From the cell containing the given text, extract its center point as (X, Y) coordinate. 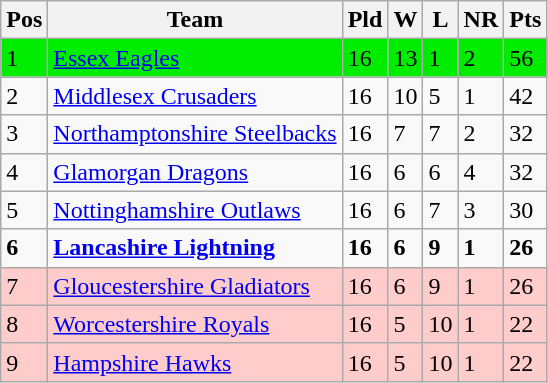
Hampshire Hawks (195, 362)
Pos (24, 20)
L (440, 20)
Northamptonshire Steelbacks (195, 134)
42 (526, 96)
NR (481, 20)
Worcestershire Royals (195, 324)
56 (526, 58)
Nottinghamshire Outlaws (195, 210)
Pts (526, 20)
30 (526, 210)
W (406, 20)
Glamorgan Dragons (195, 172)
Gloucestershire Gladiators (195, 286)
Essex Eagles (195, 58)
13 (406, 58)
Middlesex Crusaders (195, 96)
Pld (365, 20)
Team (195, 20)
Lancashire Lightning (195, 248)
8 (24, 324)
